Determine the [x, y] coordinate at the center of the cell enclosing the given text.  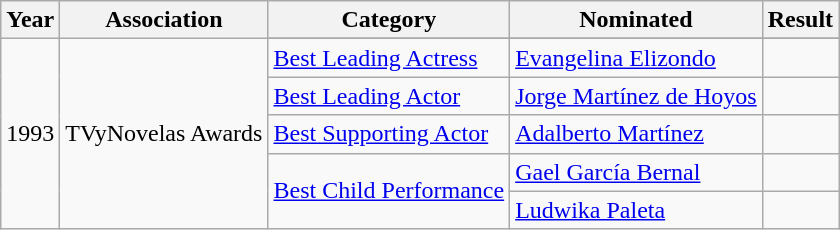
Year [30, 20]
Best Supporting Actor [389, 134]
Nominated [636, 20]
Gael García Bernal [636, 172]
Jorge Martínez de Hoyos [636, 96]
Best Child Performance [389, 191]
Ludwika Paleta [636, 210]
Adalberto Martínez [636, 134]
Result [800, 20]
Category [389, 20]
Best Leading Actress [389, 58]
Association [164, 20]
TVyNovelas Awards [164, 134]
1993 [30, 134]
Evangelina Elizondo [636, 58]
Best Leading Actor [389, 96]
